Scan for the cell matching the given text and deliver its (x, y) coordinate at center. 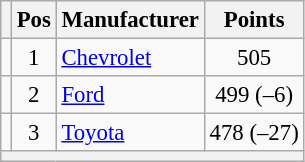
Toyota (130, 133)
478 (–27) (254, 133)
Pos (34, 20)
Manufacturer (130, 20)
Points (254, 20)
3 (34, 133)
1 (34, 58)
499 (–6) (254, 95)
Chevrolet (130, 58)
505 (254, 58)
Ford (130, 95)
2 (34, 95)
